Identify which cell holds the provided text, then report its (X, Y) central coordinate. 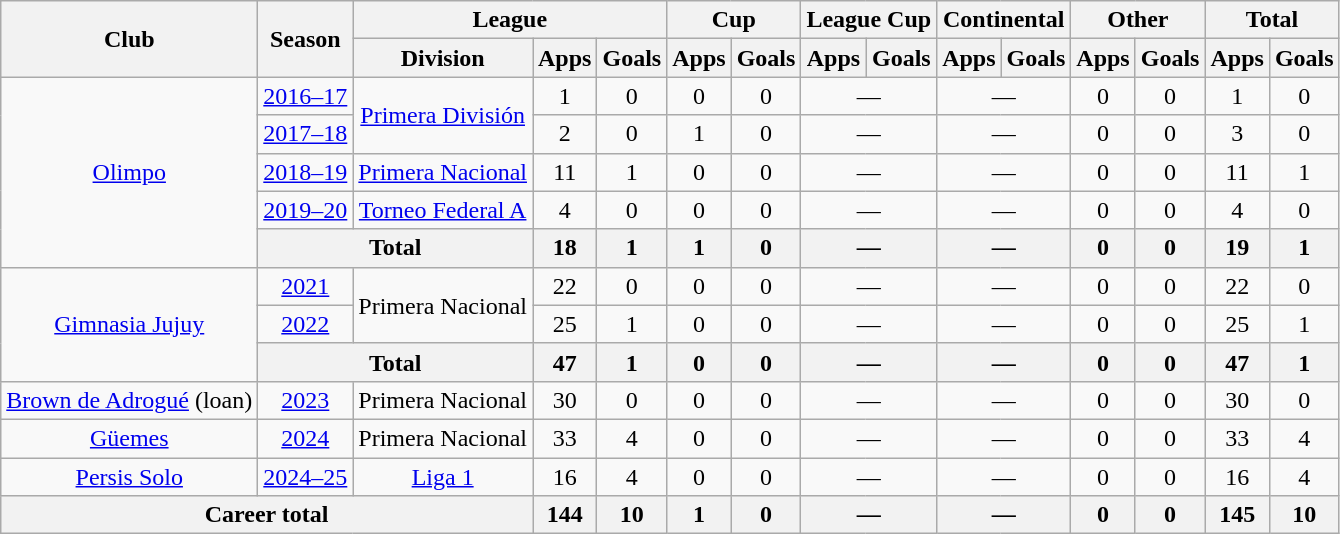
Club (130, 39)
3 (1237, 134)
2016–17 (306, 96)
144 (564, 515)
18 (564, 248)
145 (1237, 515)
Other (1138, 20)
19 (1237, 248)
Primera División (443, 115)
2023 (306, 400)
2019–20 (306, 210)
Persis Solo (130, 477)
Torneo Federal A (443, 210)
2018–19 (306, 172)
2021 (306, 286)
Güemes (130, 438)
Gimnasia Jujuy (130, 324)
Career total (267, 515)
Olimpo (130, 172)
Division (443, 58)
2022 (306, 324)
Brown de Adrogué (loan) (130, 400)
Season (306, 39)
2017–18 (306, 134)
League (510, 20)
Liga 1 (443, 477)
League Cup (869, 20)
2024 (306, 438)
Continental (1004, 20)
Cup (734, 20)
2 (564, 134)
2024–25 (306, 477)
